Extract the (X, Y) coordinate from the center of the cell holding the provided text.  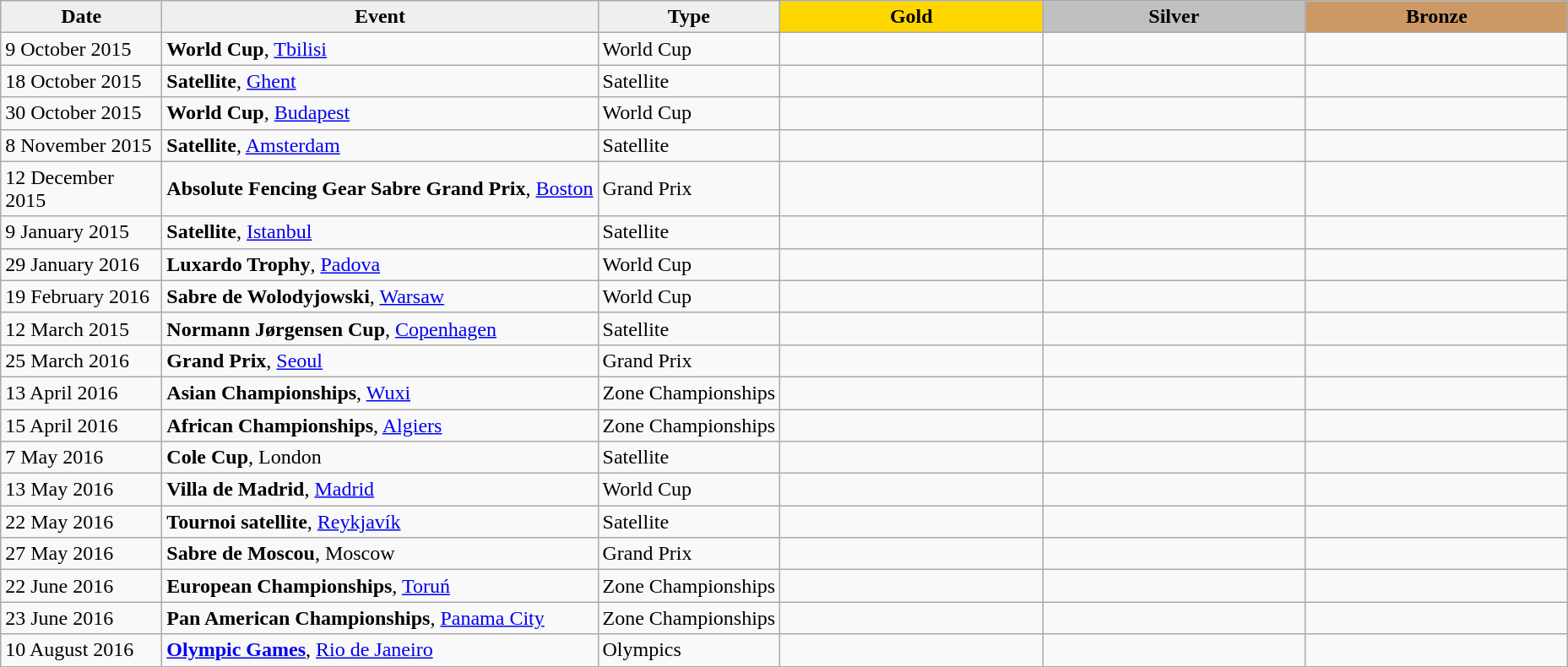
Gold (912, 17)
Grand Prix, Seoul (380, 361)
Villa de Madrid, Madrid (380, 490)
27 May 2016 (81, 554)
9 January 2015 (81, 232)
Cole Cup, London (380, 458)
World Cup, Tbilisi (380, 49)
Satellite, Ghent (380, 81)
Sabre de Moscou, Moscow (380, 554)
World Cup, Budapest (380, 113)
Silver (1174, 17)
15 April 2016 (81, 425)
7 May 2016 (81, 458)
29 January 2016 (81, 264)
9 October 2015 (81, 49)
18 October 2015 (81, 81)
Luxardo Trophy, Padova (380, 264)
25 March 2016 (81, 361)
Type (689, 17)
Pan American Championships, Panama City (380, 618)
10 August 2016 (81, 650)
Date (81, 17)
19 February 2016 (81, 296)
30 October 2015 (81, 113)
13 April 2016 (81, 393)
12 December 2015 (81, 189)
European Championships, Toruń (380, 586)
Normann Jørgensen Cup, Copenhagen (380, 328)
22 June 2016 (81, 586)
Tournoi satellite, Reykjavík (380, 522)
Sabre de Wolodyjowski, Warsaw (380, 296)
13 May 2016 (81, 490)
Asian Championships, Wuxi (380, 393)
African Championships, Algiers (380, 425)
Olympics (689, 650)
Olympic Games, Rio de Janeiro (380, 650)
12 March 2015 (81, 328)
23 June 2016 (81, 618)
Absolute Fencing Gear Sabre Grand Prix, Boston (380, 189)
Event (380, 17)
Satellite, Amsterdam (380, 145)
Satellite, Istanbul (380, 232)
22 May 2016 (81, 522)
Bronze (1437, 17)
8 November 2015 (81, 145)
